From the cell containing the given text, extract its center point as [x, y] coordinate. 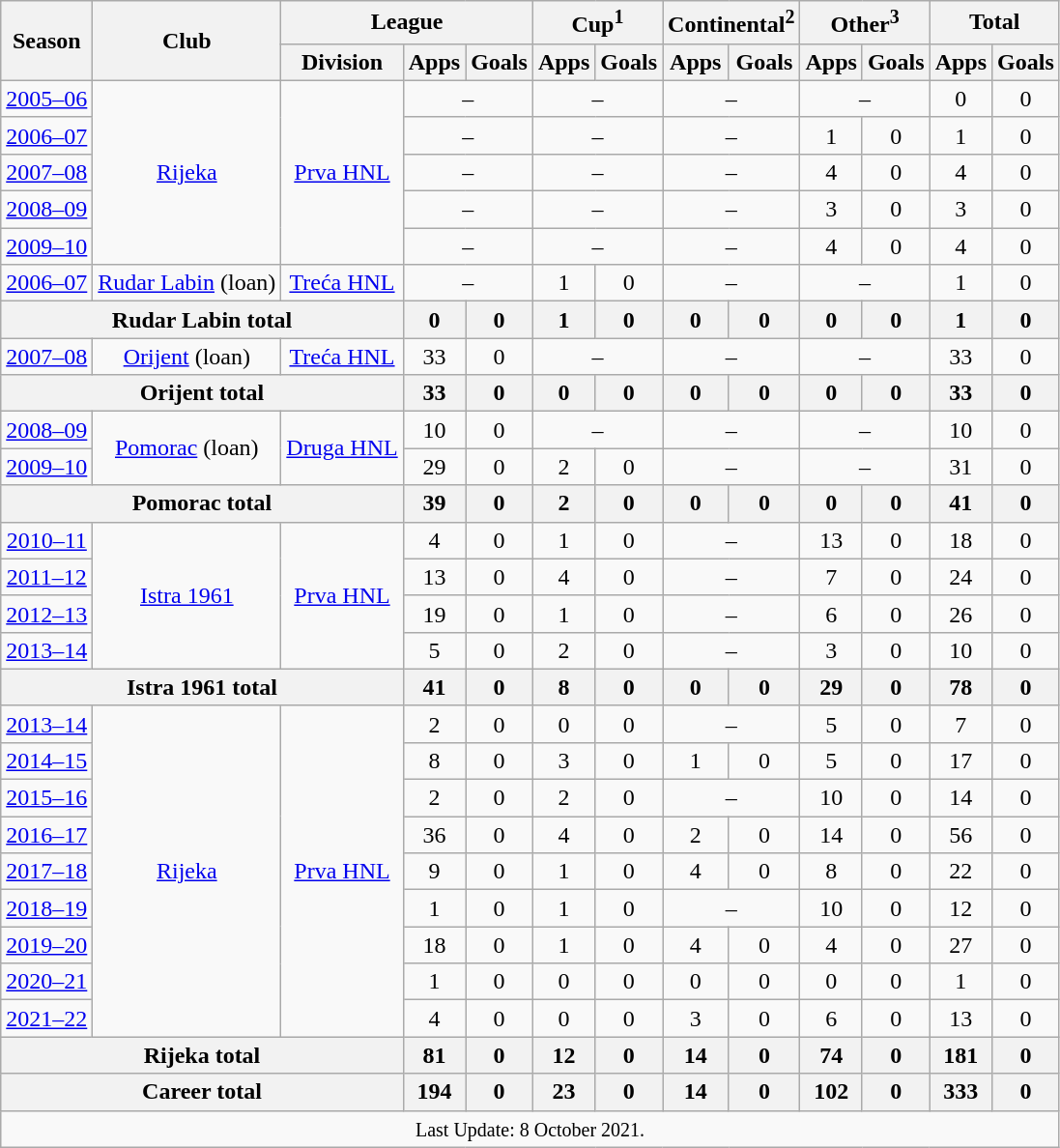
Druga HNL [342, 448]
194 [434, 1092]
36 [434, 835]
Orijent total [202, 393]
17 [960, 761]
Total [994, 23]
2010–11 [46, 540]
102 [831, 1092]
Other3 [865, 23]
2005–06 [46, 99]
181 [960, 1055]
9 [434, 872]
333 [960, 1092]
2019–20 [46, 945]
2015–16 [46, 798]
Club [187, 41]
2011–12 [46, 577]
Last Update: 8 October 2021. [530, 1129]
56 [960, 835]
2014–15 [46, 761]
2021–22 [46, 1019]
Career total [202, 1092]
2017–18 [46, 872]
39 [434, 503]
Pomorac (loan) [187, 448]
Division [342, 62]
Continental2 [731, 23]
74 [831, 1055]
Cup1 [597, 23]
Season [46, 41]
Istra 1961 total [202, 687]
78 [960, 687]
2012–13 [46, 614]
24 [960, 577]
19 [434, 614]
23 [563, 1092]
Pomorac total [202, 503]
Orijent (loan) [187, 357]
2020–21 [46, 982]
2018–19 [46, 908]
22 [960, 872]
26 [960, 614]
Istra 1961 [187, 595]
2016–17 [46, 835]
31 [960, 467]
27 [960, 945]
Rudar Labin total [202, 320]
Rijeka total [202, 1055]
Rudar Labin (loan) [187, 283]
81 [434, 1055]
League [408, 23]
